Identify which cell holds the provided text, then report its (X, Y) central coordinate. 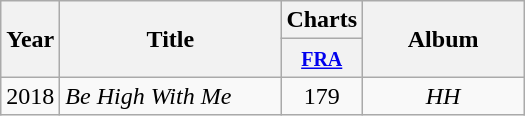
Be High With Me (170, 96)
179 (322, 96)
Charts (322, 20)
FRA (322, 58)
Title (170, 39)
HH (444, 96)
Album (444, 39)
2018 (30, 96)
Year (30, 39)
